Return the [x, y] coordinate for the center point of the cell that contains the specified text.  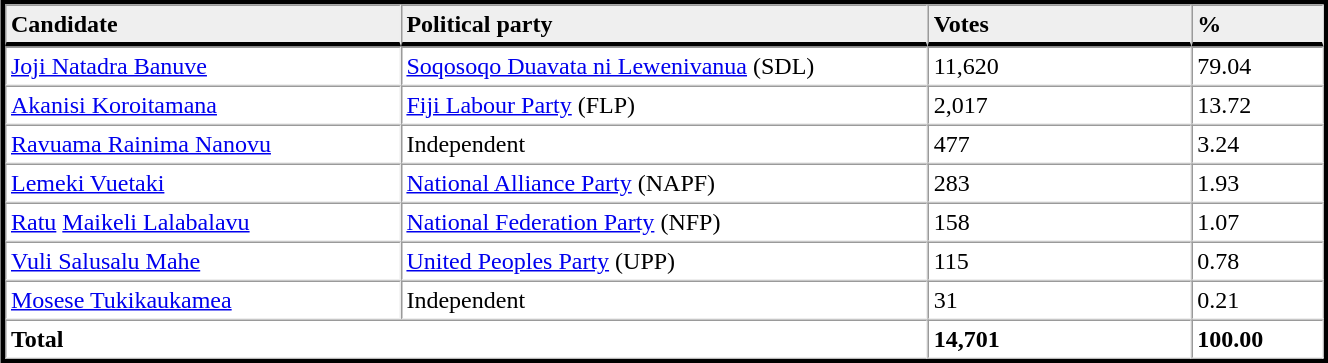
79.04 [1257, 66]
3.24 [1257, 144]
11,620 [1060, 66]
United Peoples Party (UPP) [664, 262]
Ravuama Rainima Nanovu [202, 144]
0.78 [1257, 262]
Votes [1060, 25]
100.00 [1257, 340]
Lemeki Vuetaki [202, 184]
Candidate [202, 25]
Ratu Maikeli Lalabalavu [202, 222]
Political party [664, 25]
Joji Natadra Banuve [202, 66]
283 [1060, 184]
Fiji Labour Party (FLP) [664, 106]
158 [1060, 222]
% [1257, 25]
1.93 [1257, 184]
2,017 [1060, 106]
0.21 [1257, 300]
Mosese Tukikaukamea [202, 300]
Total [466, 340]
1.07 [1257, 222]
Akanisi Koroitamana [202, 106]
115 [1060, 262]
477 [1060, 144]
14,701 [1060, 340]
31 [1060, 300]
Vuli Salusalu Mahe [202, 262]
National Alliance Party (NAPF) [664, 184]
13.72 [1257, 106]
Soqosoqo Duavata ni Lewenivanua (SDL) [664, 66]
National Federation Party (NFP) [664, 222]
